For the text-containing cell, return its midpoint in (X, Y) coordinate format. 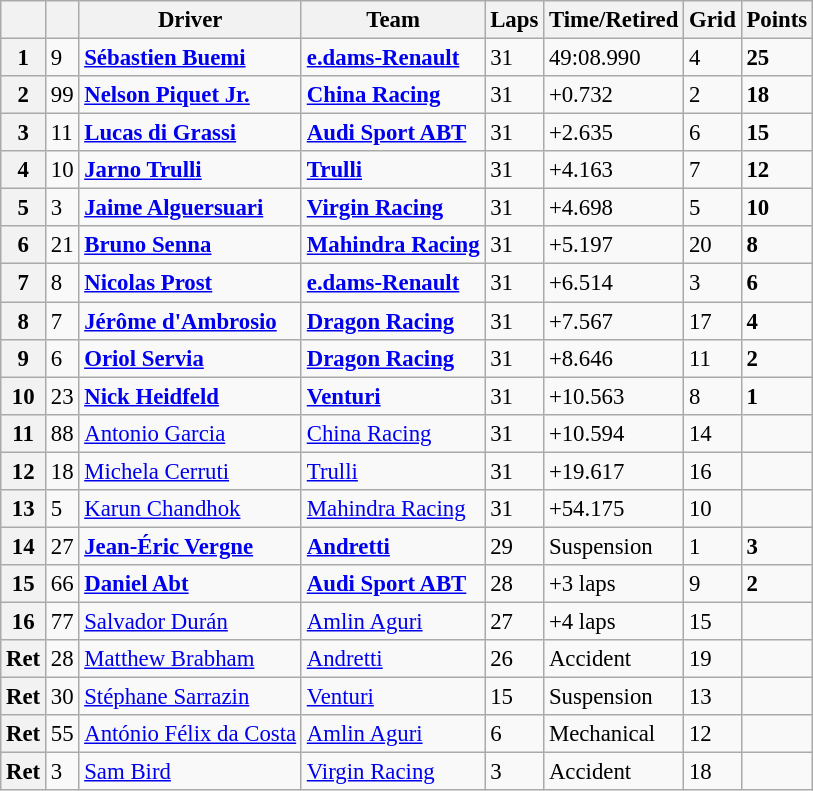
+6.514 (614, 283)
25 (776, 58)
Grid (712, 20)
Nicolas Prost (190, 283)
26 (514, 659)
66 (62, 584)
Time/Retired (614, 20)
Oriol Servia (190, 358)
Sébastien Buemi (190, 58)
+54.175 (614, 509)
+7.567 (614, 321)
Salvador Durán (190, 621)
Sam Bird (190, 772)
Mechanical (614, 734)
99 (62, 95)
55 (62, 734)
Points (776, 20)
20 (712, 245)
Bruno Senna (190, 245)
Nelson Piquet Jr. (190, 95)
Michela Cerruti (190, 471)
Karun Chandhok (190, 509)
+10.563 (614, 396)
23 (62, 396)
Stéphane Sarrazin (190, 697)
Nick Heidfeld (190, 396)
+10.594 (614, 433)
49:08.990 (614, 58)
Jean-Éric Vergne (190, 546)
88 (62, 433)
29 (514, 546)
+19.617 (614, 471)
30 (62, 697)
+4.698 (614, 208)
Driver (190, 20)
+4.163 (614, 170)
19 (712, 659)
Jarno Trulli (190, 170)
+8.646 (614, 358)
Antonio Garcia (190, 433)
Team (392, 20)
77 (62, 621)
Matthew Brabham (190, 659)
António Félix da Costa (190, 734)
21 (62, 245)
17 (712, 321)
Jaime Alguersuari (190, 208)
+0.732 (614, 95)
Daniel Abt (190, 584)
Laps (514, 20)
+4 laps (614, 621)
+3 laps (614, 584)
+5.197 (614, 245)
Lucas di Grassi (190, 133)
Jérôme d'Ambrosio (190, 321)
+2.635 (614, 133)
